Extract the (x, y) coordinate from the center of the cell holding the provided text.  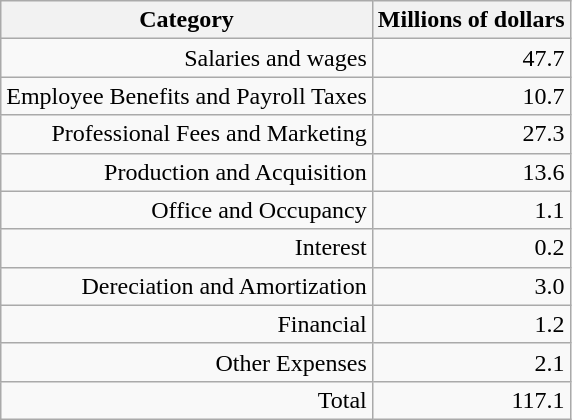
Interest (187, 248)
2.1 (471, 362)
Dereciation and Amortization (187, 286)
0.2 (471, 248)
Financial (187, 324)
117.1 (471, 400)
3.0 (471, 286)
1.2 (471, 324)
47.7 (471, 58)
Salaries and wages (187, 58)
27.3 (471, 134)
Millions of dollars (471, 20)
Production and Acquisition (187, 172)
Category (187, 20)
Employee Benefits and Payroll Taxes (187, 96)
Professional Fees and Marketing (187, 134)
Office and Occupancy (187, 210)
Other Expenses (187, 362)
13.6 (471, 172)
1.1 (471, 210)
Total (187, 400)
10.7 (471, 96)
